Locate the cell with the specified text and output its [X, Y] center coordinate. 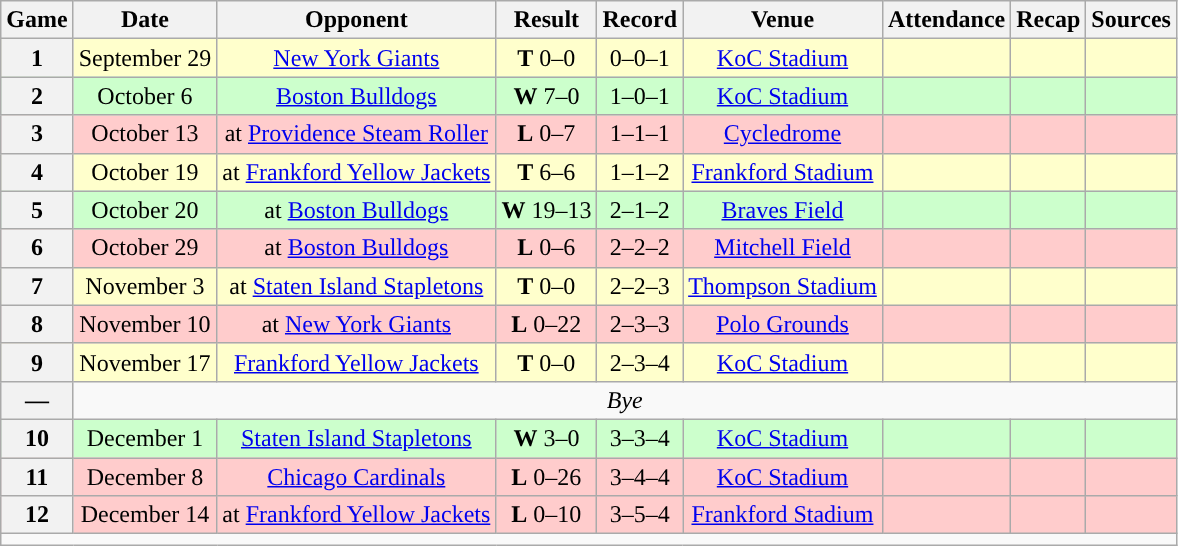
Game [37, 20]
1–1–1 [640, 134]
Date [145, 20]
New York Giants [356, 58]
2–3–3 [640, 324]
0–0–1 [640, 58]
L 0–26 [546, 477]
1–0–1 [640, 96]
11 [37, 477]
Cycledrome [783, 134]
Opponent [356, 20]
at Providence Steam Roller [356, 134]
2–2–2 [640, 248]
1–1–2 [640, 172]
Staten Island Stapletons [356, 438]
1 [37, 58]
— [37, 400]
Attendance [946, 20]
September 29 [145, 58]
Mitchell Field [783, 248]
3–4–4 [640, 477]
12 [37, 515]
3 [37, 134]
October 19 [145, 172]
October 13 [145, 134]
L 0–22 [546, 324]
October 6 [145, 96]
Frankford Yellow Jackets [356, 362]
October 20 [145, 210]
Thompson Stadium [783, 286]
3–5–4 [640, 515]
December 1 [145, 438]
L 0–7 [546, 134]
Bye [624, 400]
7 [37, 286]
2 [37, 96]
L 0–10 [546, 515]
2–1–2 [640, 210]
T 6–6 [546, 172]
Chicago Cardinals [356, 477]
Boston Bulldogs [356, 96]
9 [37, 362]
W 19–13 [546, 210]
W 7–0 [546, 96]
Venue [783, 20]
W 3–0 [546, 438]
December 8 [145, 477]
Record [640, 20]
at Staten Island Stapletons [356, 286]
Sources [1132, 20]
10 [37, 438]
2–3–4 [640, 362]
8 [37, 324]
November 3 [145, 286]
6 [37, 248]
5 [37, 210]
at New York Giants [356, 324]
Recap [1048, 20]
Braves Field [783, 210]
4 [37, 172]
L 0–6 [546, 248]
December 14 [145, 515]
Polo Grounds [783, 324]
October 29 [145, 248]
2–2–3 [640, 286]
November 10 [145, 324]
3–3–4 [640, 438]
Result [546, 20]
November 17 [145, 362]
